Determine the (X, Y) coordinate at the center of the cell enclosing the given text.  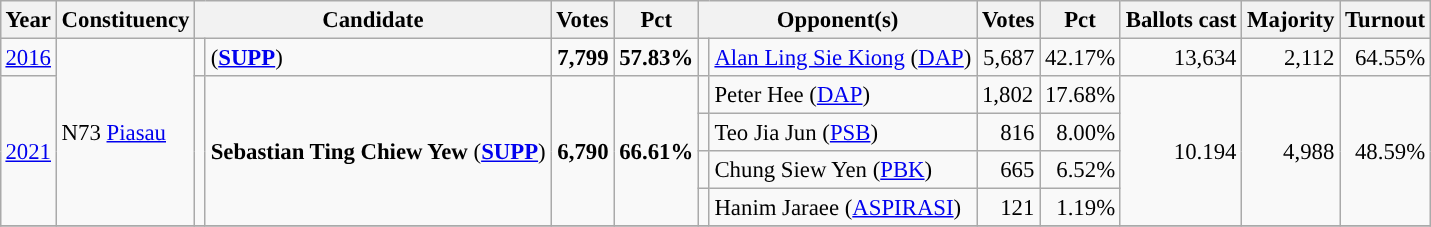
64.55% (1386, 57)
121 (1008, 208)
Ballots cast (1180, 20)
Sebastian Ting Chiew Yew (SUPP) (378, 151)
57.83% (656, 57)
5,687 (1008, 57)
665 (1008, 170)
Turnout (1386, 20)
Opponent(s) (838, 20)
8.00% (1080, 133)
(SUPP) (378, 57)
17.68% (1080, 95)
816 (1008, 133)
Year (28, 20)
Majority (1291, 20)
Hanim Jaraee (ASPIRASI) (843, 208)
42.17% (1080, 57)
2,112 (1291, 57)
N73 Piasau (125, 132)
Teo Jia Jun (PSB) (843, 133)
2021 (28, 151)
13,634 (1180, 57)
Constituency (125, 20)
1,802 (1008, 95)
66.61% (656, 151)
2016 (28, 57)
6.52% (1080, 170)
1.19% (1080, 208)
Alan Ling Sie Kiong (DAP) (843, 57)
Candidate (373, 20)
4,988 (1291, 151)
6,790 (582, 151)
Chung Siew Yen (PBK) (843, 170)
7,799 (582, 57)
48.59% (1386, 151)
Peter Hee (DAP) (843, 95)
10.194 (1180, 151)
